Extract the [X, Y] coordinate from the center of the cell holding the provided text.  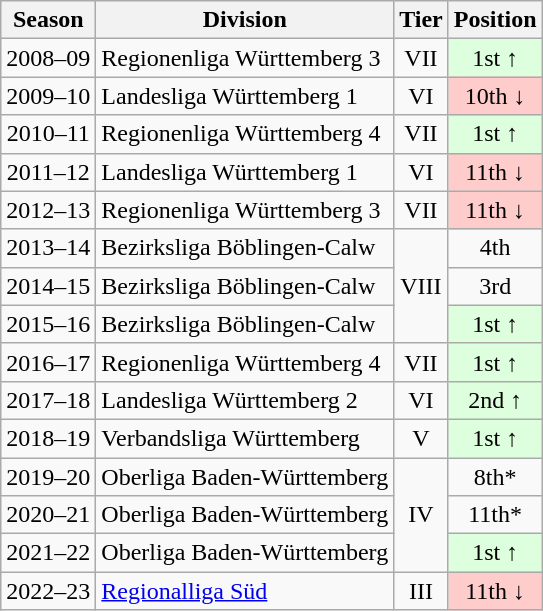
2020–21 [48, 515]
2013–14 [48, 248]
2009–10 [48, 96]
2022–23 [48, 591]
2010–11 [48, 134]
Regionalliga Süd [245, 591]
2nd ↑ [495, 400]
III [422, 591]
Tier [422, 20]
VIII [422, 286]
8th* [495, 477]
2008–09 [48, 58]
IV [422, 515]
Season [48, 20]
10th ↓ [495, 96]
Landesliga Württemberg 2 [245, 400]
2021–22 [48, 553]
Division [245, 20]
Verbandsliga Württemberg [245, 438]
3rd [495, 286]
2017–18 [48, 400]
2019–20 [48, 477]
2011–12 [48, 172]
11th* [495, 515]
2015–16 [48, 324]
Position [495, 20]
V [422, 438]
2016–17 [48, 362]
2014–15 [48, 286]
2012–13 [48, 210]
4th [495, 248]
2018–19 [48, 438]
